Return the [x, y] coordinate for the center point of the cell that contains the specified text.  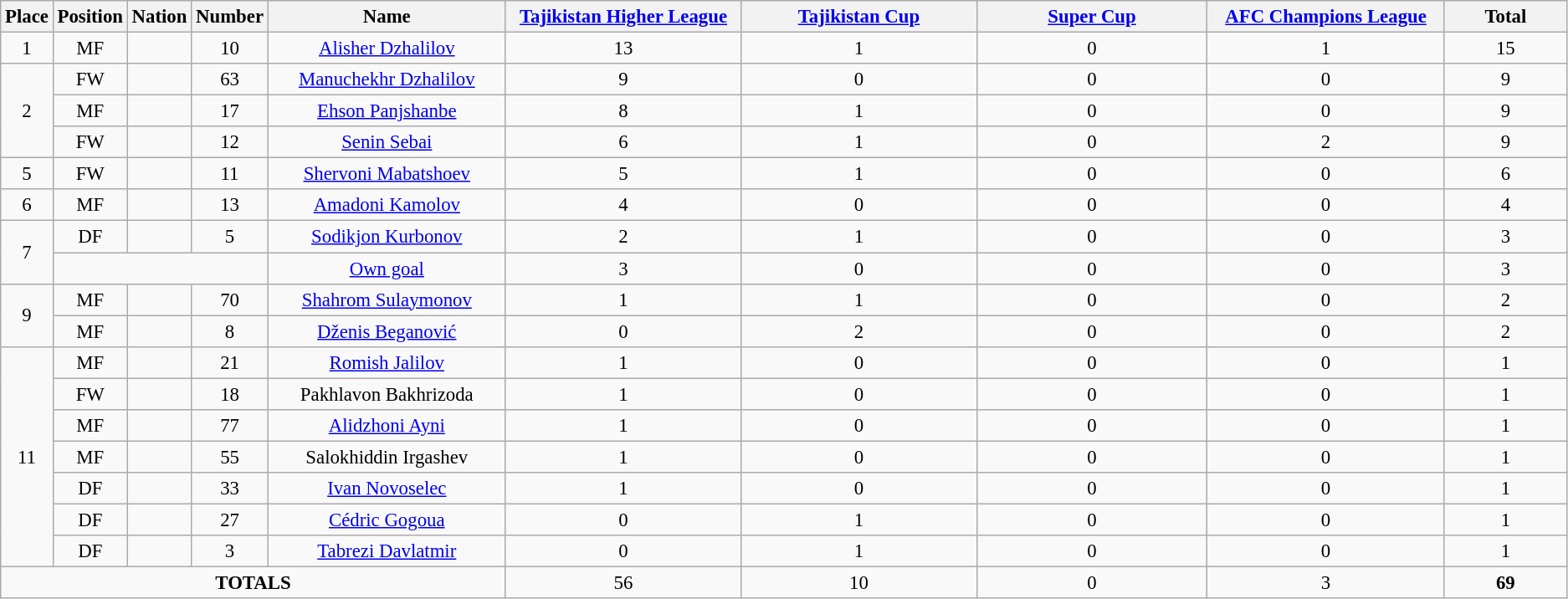
Tabrezi Davlatmir [387, 551]
33 [230, 489]
Cédric Gogoua [387, 520]
Salokhiddin Irgashev [387, 457]
69 [1505, 583]
Tajikistan Cup [858, 17]
Position [90, 17]
Total [1505, 17]
77 [230, 426]
70 [230, 299]
15 [1505, 49]
Alisher Dzhalilov [387, 49]
55 [230, 457]
Sodikjon Kurbonov [387, 237]
Place [27, 17]
17 [230, 111]
56 [623, 583]
Dženis Beganović [387, 331]
12 [230, 142]
Shahrom Sulaymonov [387, 299]
Tajikistan Higher League [623, 17]
Amadoni Kamolov [387, 205]
Nation [159, 17]
TOTALS [254, 583]
Shervoni Mabatshoev [387, 174]
AFC Champions League [1325, 17]
Name [387, 17]
21 [230, 362]
Alidzhoni Ayni [387, 426]
Number [230, 17]
63 [230, 79]
7 [27, 253]
Manuchekhr Dzhalilov [387, 79]
Ehson Panjshanbe [387, 111]
18 [230, 394]
Pakhlavon Bakhrizoda [387, 394]
Senin Sebai [387, 142]
Super Cup [1092, 17]
27 [230, 520]
Ivan Novoselec [387, 489]
Own goal [387, 269]
Romish Jalilov [387, 362]
